Extract the (x, y) coordinate from the center of the cell holding the provided text.  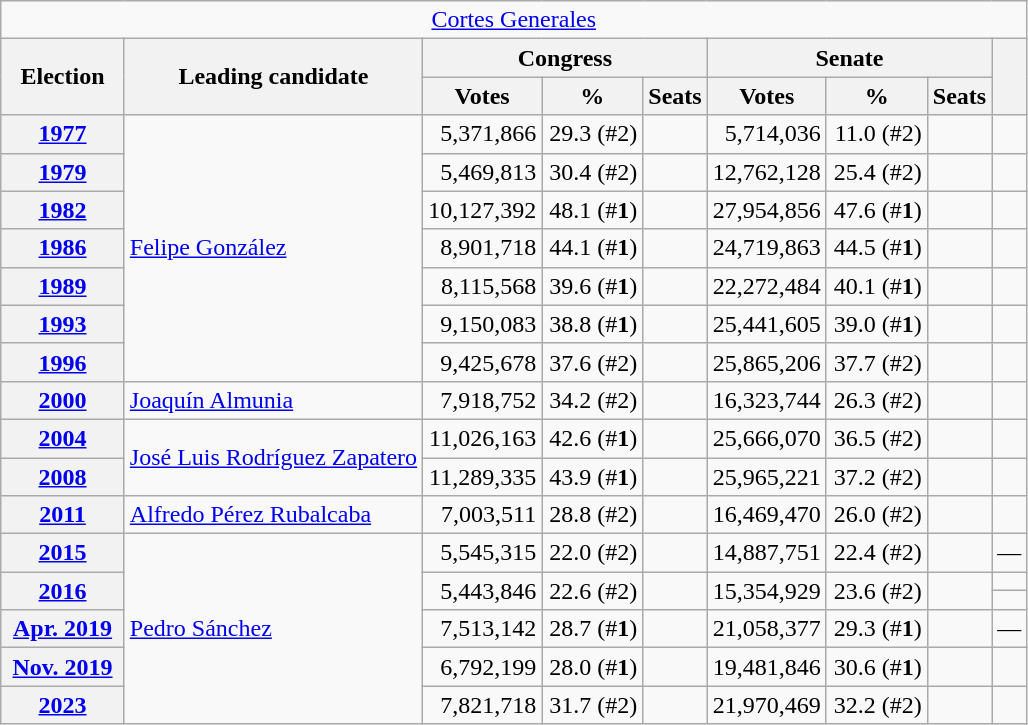
Pedro Sánchez (273, 629)
37.7 (#2) (876, 362)
2016 (63, 591)
Senate (850, 58)
32.2 (#2) (876, 705)
7,821,718 (482, 705)
29.3 (#1) (876, 629)
39.0 (#1) (876, 324)
Congress (566, 58)
Apr. 2019 (63, 629)
31.7 (#2) (592, 705)
7,513,142 (482, 629)
2008 (63, 477)
12,762,128 (766, 172)
22.0 (#2) (592, 553)
16,469,470 (766, 515)
22,272,484 (766, 286)
5,714,036 (766, 134)
7,918,752 (482, 400)
José Luis Rodríguez Zapatero (273, 457)
48.1 (#1) (592, 210)
8,115,568 (482, 286)
14,887,751 (766, 553)
22.4 (#2) (876, 553)
28.7 (#1) (592, 629)
Cortes Generales (514, 20)
37.2 (#2) (876, 477)
30.4 (#2) (592, 172)
1996 (63, 362)
1993 (63, 324)
5,545,315 (482, 553)
16,323,744 (766, 400)
6,792,199 (482, 667)
25,441,605 (766, 324)
22.6 (#2) (592, 591)
2011 (63, 515)
30.6 (#1) (876, 667)
44.5 (#1) (876, 248)
2004 (63, 438)
1989 (63, 286)
29.3 (#2) (592, 134)
1982 (63, 210)
Election (63, 77)
25,965,221 (766, 477)
1977 (63, 134)
11.0 (#2) (876, 134)
5,443,846 (482, 591)
Felipe González (273, 248)
21,058,377 (766, 629)
28.0 (#1) (592, 667)
23.6 (#2) (876, 591)
25,865,206 (766, 362)
Joaquín Almunia (273, 400)
10,127,392 (482, 210)
34.2 (#2) (592, 400)
36.5 (#2) (876, 438)
7,003,511 (482, 515)
38.8 (#1) (592, 324)
11,289,335 (482, 477)
39.6 (#1) (592, 286)
44.1 (#1) (592, 248)
8,901,718 (482, 248)
2000 (63, 400)
25.4 (#2) (876, 172)
5,371,866 (482, 134)
26.3 (#2) (876, 400)
43.9 (#1) (592, 477)
Nov. 2019 (63, 667)
19,481,846 (766, 667)
26.0 (#2) (876, 515)
9,150,083 (482, 324)
27,954,856 (766, 210)
11,026,163 (482, 438)
47.6 (#1) (876, 210)
25,666,070 (766, 438)
15,354,929 (766, 591)
37.6 (#2) (592, 362)
2015 (63, 553)
28.8 (#2) (592, 515)
2023 (63, 705)
21,970,469 (766, 705)
1979 (63, 172)
42.6 (#1) (592, 438)
Leading candidate (273, 77)
9,425,678 (482, 362)
24,719,863 (766, 248)
1986 (63, 248)
Alfredo Pérez Rubalcaba (273, 515)
5,469,813 (482, 172)
40.1 (#1) (876, 286)
